Extract the [X, Y] coordinate from the center of the cell holding the provided text.  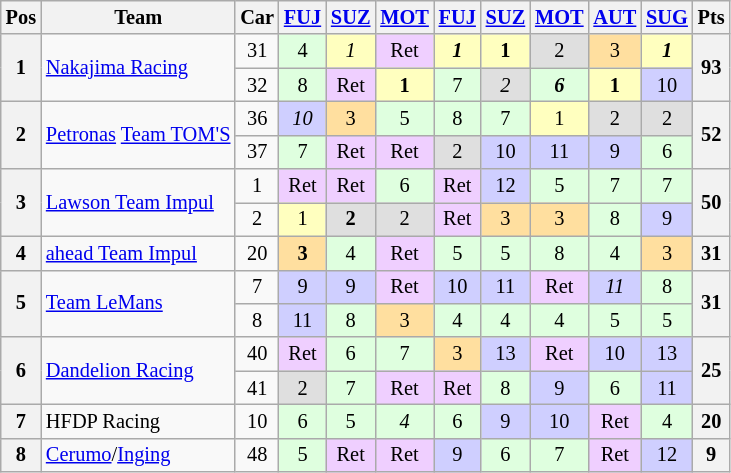
Car [257, 17]
HFDP Racing [138, 421]
Team LeMans [138, 304]
Cerumo/Inging [138, 455]
AUT [614, 17]
50 [712, 202]
Lawson Team Impul [138, 202]
Dandelion Racing [138, 370]
48 [257, 455]
32 [257, 85]
Nakajima Racing [138, 68]
36 [257, 118]
Pts [712, 17]
ahead Team Impul [138, 253]
25 [712, 370]
40 [257, 354]
Pos [21, 17]
93 [712, 68]
37 [257, 152]
Petronas Team TOM'S [138, 134]
Team [138, 17]
SUG [667, 17]
52 [712, 134]
41 [257, 388]
